Provide the [X, Y] coordinate of the cell's center where the given text is located.  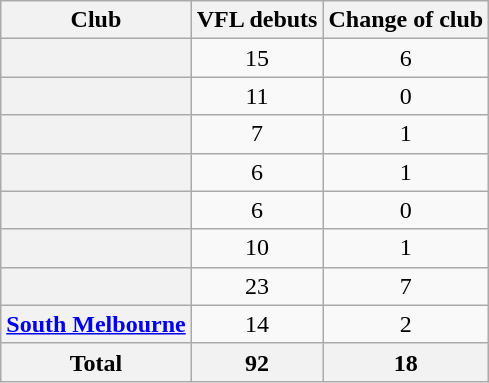
Change of club [406, 20]
South Melbourne [96, 324]
VFL debuts [257, 20]
92 [257, 362]
23 [257, 286]
11 [257, 96]
10 [257, 248]
2 [406, 324]
18 [406, 362]
14 [257, 324]
15 [257, 58]
Club [96, 20]
Total [96, 362]
